Find where the given text appears and provide that cell's center as [x, y] coordinate. 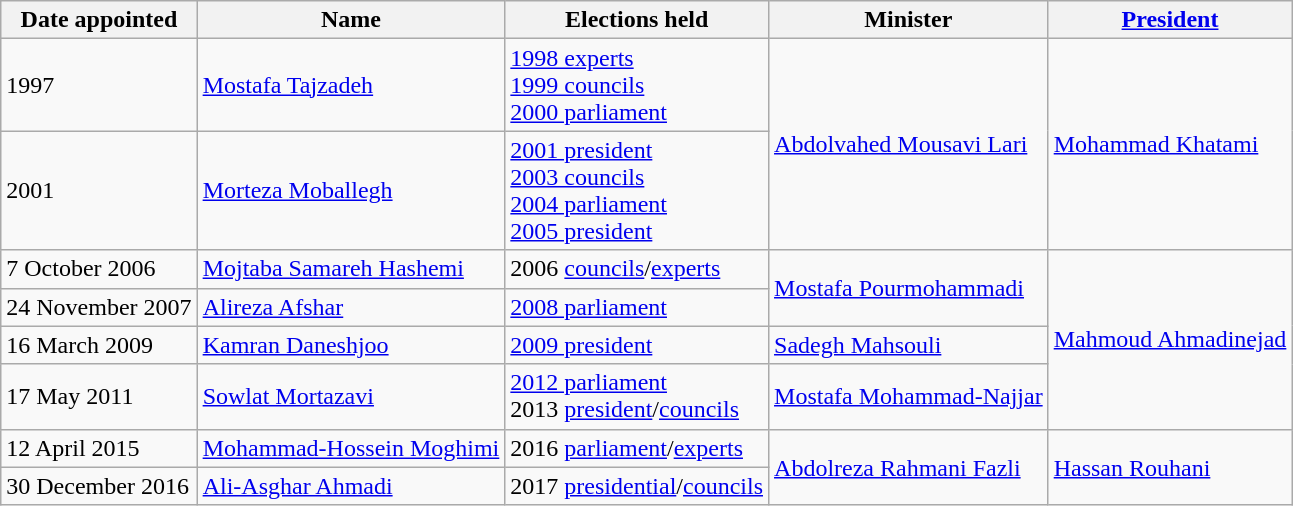
Mohammad-Hossein Moghimi [351, 448]
7 October 2006 [99, 269]
Date appointed [99, 20]
Mostafa Tajzadeh [351, 85]
Morteza Moballegh [351, 190]
Sadegh Mahsouli [909, 345]
Alireza Afshar [351, 307]
1998 experts1999 councils2000 parliament [637, 85]
Elections held [637, 20]
17 May 2011 [99, 396]
Hassan Rouhani [1170, 467]
2012 parliament2013 president/councils [637, 396]
Abdolreza Rahmani Fazli [909, 467]
2016 parliament/experts [637, 448]
Abdolvahed Mousavi Lari [909, 144]
2009 president [637, 345]
Mohammad Khatami [1170, 144]
16 March 2009 [99, 345]
24 November 2007 [99, 307]
12 April 2015 [99, 448]
1997 [99, 85]
2001 president2003 councils2004 parliament2005 president [637, 190]
Kamran Daneshjoo [351, 345]
Sowlat Mortazavi [351, 396]
Mostafa Mohammad-Najjar [909, 396]
30 December 2016 [99, 486]
Minister [909, 20]
Mahmoud Ahmadinejad [1170, 340]
2001 [99, 190]
Ali-Asghar Ahmadi [351, 486]
Mojtaba Samareh Hashemi [351, 269]
2008 parliament [637, 307]
2017 presidential/councils [637, 486]
Mostafa Pourmohammadi [909, 288]
President [1170, 20]
2006 councils/experts [637, 269]
Name [351, 20]
